Search for the cell housing the specified text and yield its (x, y) center coordinate. 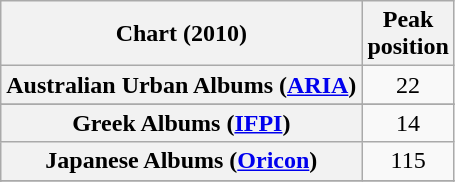
Peakposition (408, 34)
115 (408, 161)
Chart (2010) (182, 34)
14 (408, 123)
Japanese Albums (Oricon) (182, 161)
Australian Urban Albums (ARIA) (182, 85)
Greek Albums (IFPI) (182, 123)
22 (408, 85)
